Scan for the cell matching the given text and deliver its [x, y] coordinate at center. 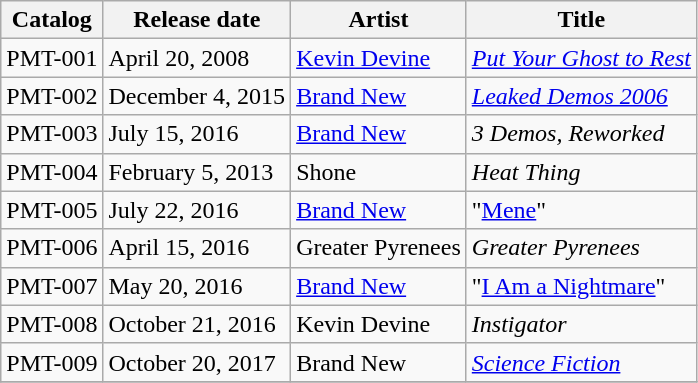
May 20, 2016 [197, 286]
Catalog [52, 20]
October 21, 2016 [197, 324]
PMT-007 [52, 286]
PMT-005 [52, 210]
3 Demos, Reworked [581, 134]
Heat Thing [581, 172]
PMT-002 [52, 96]
Release date [197, 20]
April 15, 2016 [197, 248]
July 22, 2016 [197, 210]
December 4, 2015 [197, 96]
PMT-008 [52, 324]
Instigator [581, 324]
July 15, 2016 [197, 134]
Shone [379, 172]
"Mene" [581, 210]
February 5, 2013 [197, 172]
PMT-004 [52, 172]
April 20, 2008 [197, 58]
PMT-001 [52, 58]
"I Am a Nightmare" [581, 286]
Science Fiction [581, 362]
Leaked Demos 2006 [581, 96]
PMT-006 [52, 248]
October 20, 2017 [197, 362]
PMT-003 [52, 134]
Put Your Ghost to Rest [581, 58]
Artist [379, 20]
Title [581, 20]
PMT-009 [52, 362]
